Capture the cell that displays the provided text and extract its [X, Y] central coordinate. 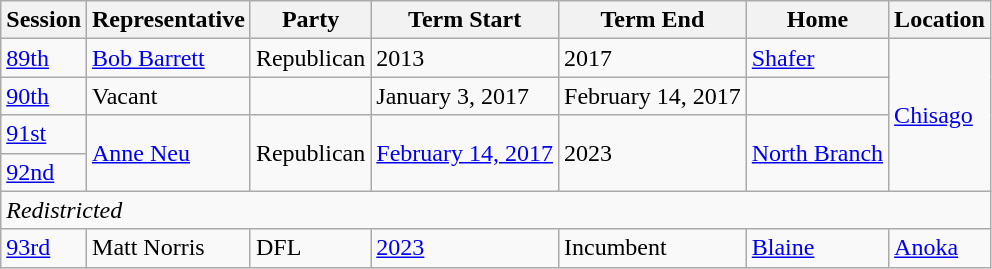
92nd [44, 172]
89th [44, 58]
Representative [169, 20]
90th [44, 96]
Redistricted [496, 210]
91st [44, 134]
Home [817, 20]
Session [44, 20]
Shafer [817, 58]
North Branch [817, 153]
Incumbent [653, 248]
2017 [653, 58]
January 3, 2017 [465, 96]
Term End [653, 20]
Term Start [465, 20]
93rd [44, 248]
Party [310, 20]
Anne Neu [169, 153]
Anoka [940, 248]
Bob Barrett [169, 58]
DFL [310, 248]
Blaine [817, 248]
2013 [465, 58]
Chisago [940, 115]
Vacant [169, 96]
Location [940, 20]
Matt Norris [169, 248]
